Extract the (x, y) coordinate from the center of the cell holding the provided text.  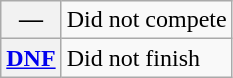
Did not compete (146, 20)
DNF (31, 58)
Did not finish (146, 58)
— (31, 20)
